Return the [x, y] coordinate for the center point of the cell that contains the specified text.  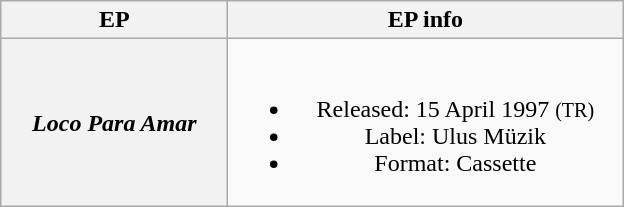
EP [114, 20]
Released: 15 April 1997 (TR)Label: Ulus MüzikFormat: Cassette [426, 122]
EP info [426, 20]
Loco Para Amar [114, 122]
